Pinpoint the cell where the given text exists, returning its (X, Y) midpoint coordinate. 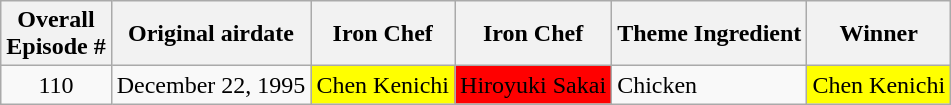
110 (56, 85)
Chicken (710, 85)
Theme Ingredient (710, 34)
Winner (879, 34)
December 22, 1995 (211, 85)
OverallEpisode # (56, 34)
Hiroyuki Sakai (534, 85)
Original airdate (211, 34)
